Search for the cell housing the specified text and yield its [X, Y] center coordinate. 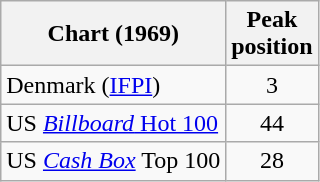
28 [272, 161]
Peakposition [272, 34]
Denmark (IFPI) [114, 85]
US Cash Box Top 100 [114, 161]
US Billboard Hot 100 [114, 123]
Chart (1969) [114, 34]
3 [272, 85]
44 [272, 123]
